Determine the [X, Y] coordinate at the center of the cell enclosing the given text.  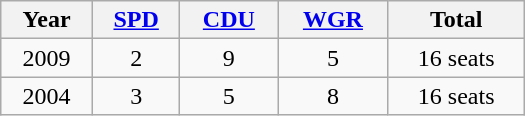
2004 [47, 96]
3 [136, 96]
Total [456, 20]
CDU [229, 20]
WGR [333, 20]
Year [47, 20]
2009 [47, 58]
2 [136, 58]
9 [229, 58]
SPD [136, 20]
8 [333, 96]
